Output the (X, Y) coordinate of the center of the cell containing the given text.  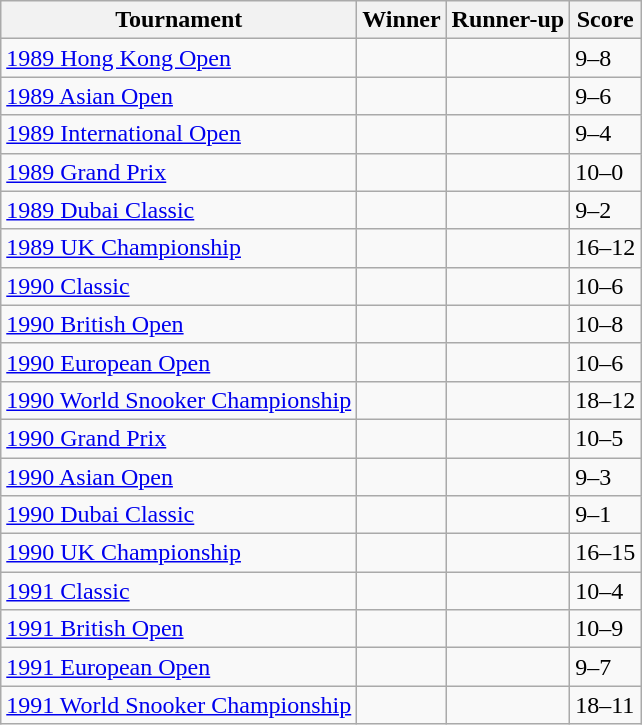
9–2 (606, 210)
Tournament (179, 20)
10–9 (606, 629)
1989 Grand Prix (179, 172)
10–4 (606, 591)
1990 Dubai Classic (179, 515)
10–0 (606, 172)
1989 Dubai Classic (179, 210)
10–8 (606, 324)
1990 European Open (179, 362)
1991 British Open (179, 629)
1990 British Open (179, 324)
1990 Classic (179, 286)
1990 Grand Prix (179, 438)
9–3 (606, 477)
1990 UK Championship (179, 553)
1990 Asian Open (179, 477)
16–12 (606, 248)
10–5 (606, 438)
16–15 (606, 553)
9–7 (606, 667)
1991 Classic (179, 591)
9–4 (606, 134)
9–6 (606, 96)
1989 Asian Open (179, 96)
1989 UK Championship (179, 248)
Runner-up (508, 20)
1989 International Open (179, 134)
1991 European Open (179, 667)
Score (606, 20)
18–11 (606, 705)
18–12 (606, 400)
9–8 (606, 58)
1991 World Snooker Championship (179, 705)
9–1 (606, 515)
1990 World Snooker Championship (179, 400)
1989 Hong Kong Open (179, 58)
Winner (402, 20)
